Identify which cell holds the provided text, then report its [X, Y] central coordinate. 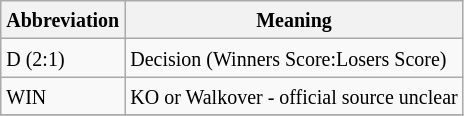
KO or Walkover - official source unclear [294, 96]
Meaning [294, 20]
WIN [63, 96]
Abbreviation [63, 20]
D (2:1) [63, 58]
Decision (Winners Score:Losers Score) [294, 58]
